Find where the given text appears and provide that cell's center as (x, y) coordinate. 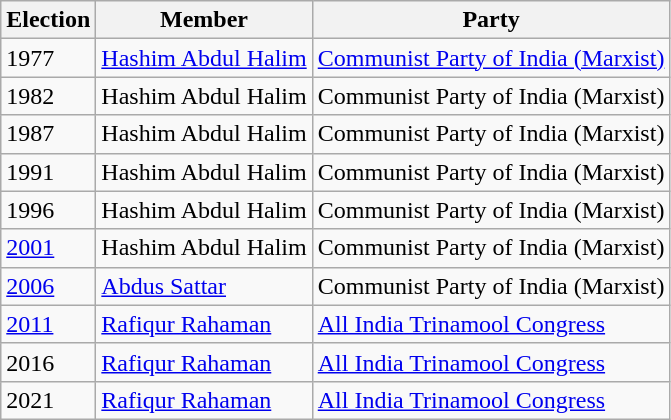
1982 (48, 96)
2016 (48, 362)
Abdus Sattar (204, 286)
Member (204, 20)
Election (48, 20)
1987 (48, 134)
1991 (48, 172)
1977 (48, 58)
2021 (48, 400)
2006 (48, 286)
2001 (48, 248)
2011 (48, 324)
Party (491, 20)
1996 (48, 210)
